Provide the (x, y) coordinate of the cell's center where the given text is located.  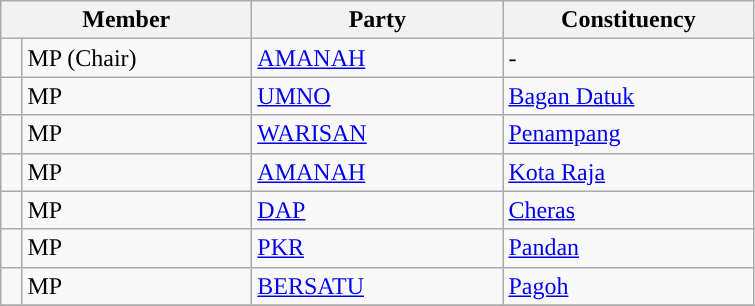
WARISAN (378, 134)
Kota Raja (628, 172)
Pandan (628, 248)
Bagan Datuk (628, 96)
- (628, 58)
Pagoh (628, 286)
PKR (378, 248)
MP (Chair) (137, 58)
Penampang (628, 134)
Cheras (628, 210)
DAP (378, 210)
UMNO (378, 96)
Party (378, 20)
BERSATU (378, 286)
Member (126, 20)
Constituency (628, 20)
